Determine the (x, y) coordinate at the center of the cell enclosing the given text.  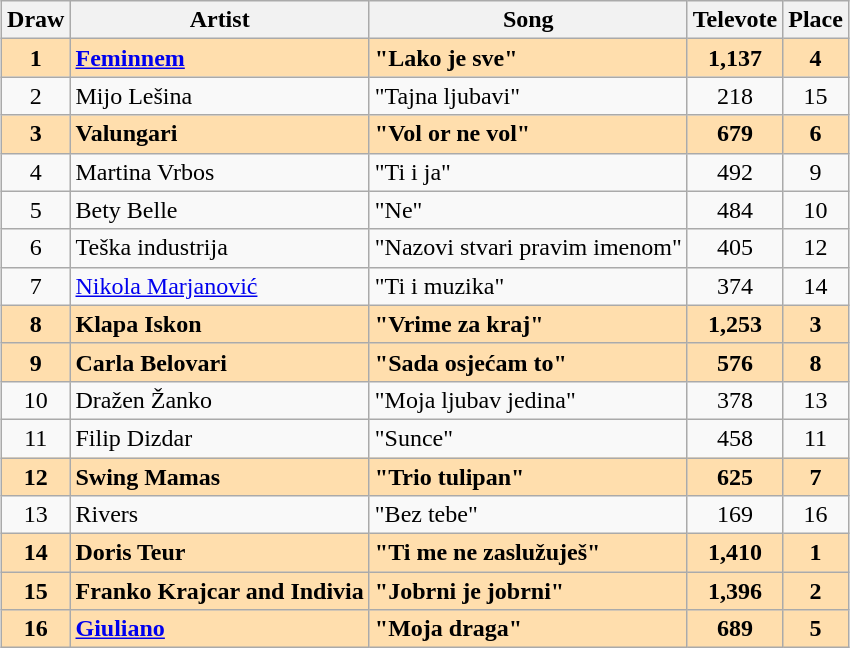
Song (528, 20)
1,410 (734, 553)
"Lako je sve" (528, 58)
"Trio tulipan" (528, 477)
"Ti i ja" (528, 172)
484 (734, 210)
"Vrime za kraj" (528, 324)
"Vol or ne vol" (528, 134)
"Moja ljubav jedina" (528, 400)
Televote (734, 20)
Klapa Iskon (220, 324)
"Sunce" (528, 438)
Mijo Lešina (220, 96)
Draw (36, 20)
"Sada osjećam to" (528, 362)
458 (734, 438)
"Bez tebe" (528, 515)
Rivers (220, 515)
Martina Vrbos (220, 172)
Place (816, 20)
Giuliano (220, 629)
"Ne" (528, 210)
405 (734, 248)
625 (734, 477)
Artist (220, 20)
Dražen Žanko (220, 400)
1,396 (734, 591)
Franko Krajcar and Indivia (220, 591)
Nikola Marjanović (220, 286)
Filip Dizdar (220, 438)
679 (734, 134)
"Tajna ljubavi" (528, 96)
"Jobrni je jobrni" (528, 591)
Bety Belle (220, 210)
"Moja draga" (528, 629)
374 (734, 286)
"Nazovi stvari pravim imenom" (528, 248)
Carla Belovari (220, 362)
576 (734, 362)
Swing Mamas (220, 477)
1,253 (734, 324)
Feminnem (220, 58)
"Ti me ne zaslužuješ" (528, 553)
Doris Teur (220, 553)
218 (734, 96)
169 (734, 515)
492 (734, 172)
Valungari (220, 134)
689 (734, 629)
378 (734, 400)
"Ti i muzika" (528, 286)
1,137 (734, 58)
Teška industrija (220, 248)
